Scan for the cell matching the given text and deliver its (X, Y) coordinate at center. 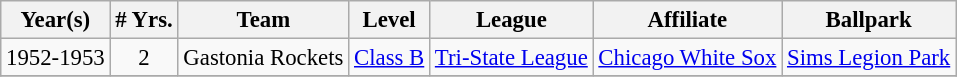
Chicago White Sox (688, 58)
Class B (390, 58)
1952-1953 (56, 58)
Sims Legion Park (869, 58)
Tri-State League (512, 58)
# Yrs. (144, 20)
Affiliate (688, 20)
Gastonia Rockets (264, 58)
Year(s) (56, 20)
Level (390, 20)
2 (144, 58)
Ballpark (869, 20)
League (512, 20)
Team (264, 20)
